Search for the cell housing the specified text and yield its [X, Y] center coordinate. 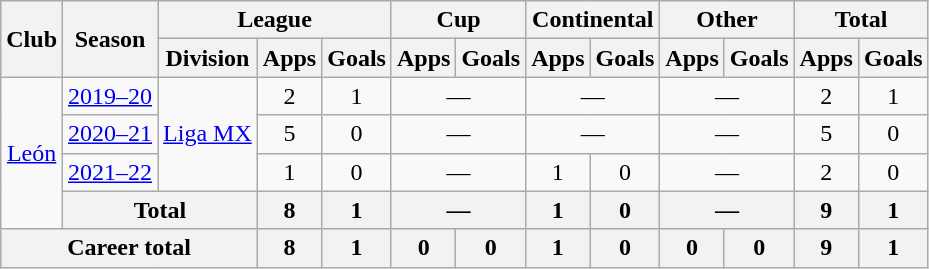
Division [208, 58]
León [32, 153]
Liga MX [208, 134]
Other [727, 20]
Season [110, 39]
2021–22 [110, 172]
Cup [458, 20]
Continental [593, 20]
Career total [130, 248]
2020–21 [110, 134]
League [275, 20]
2019–20 [110, 96]
Club [32, 39]
